Return the [x, y] coordinate for the center point of the cell that contains the specified text.  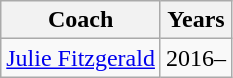
Years [196, 20]
Coach [81, 20]
2016– [196, 58]
Julie Fitzgerald [81, 58]
